Locate the cell with the specified text and output its (x, y) center coordinate. 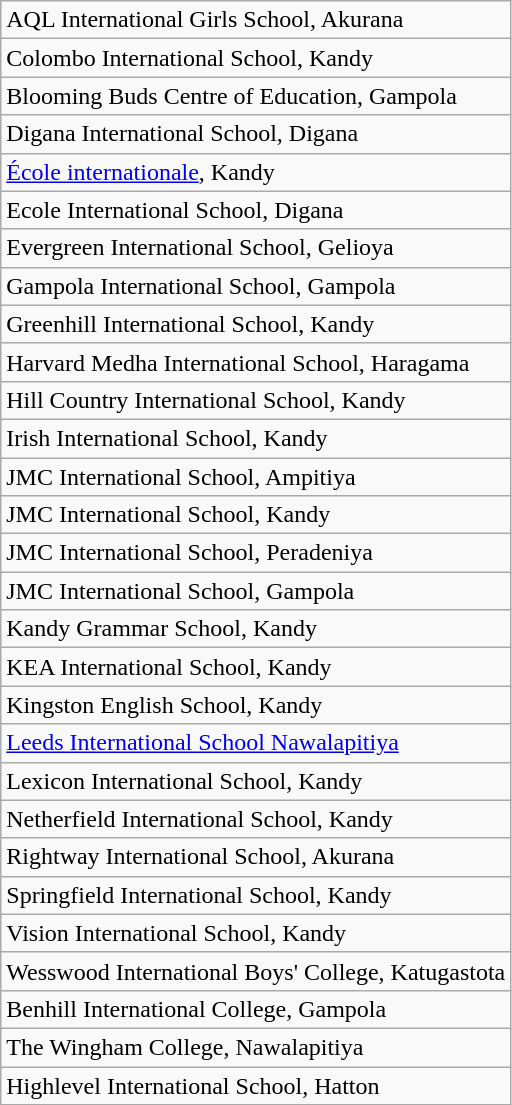
Lexicon International School, Kandy (256, 781)
Springfield International School, Kandy (256, 895)
Wesswood International Boys' College, Katugastota (256, 971)
Rightway International School, Akurana (256, 857)
Harvard Medha International School, Haragama (256, 362)
AQL International Girls School, Akurana (256, 20)
Greenhill International School, Kandy (256, 324)
JMC International School, Ampitiya (256, 477)
Evergreen International School, Gelioya (256, 248)
Highlevel International School, Hatton (256, 1085)
Ecole International School, Digana (256, 210)
Colombo International School, Kandy (256, 58)
KEA International School, Kandy (256, 667)
Kandy Grammar School, Kandy (256, 629)
Netherfield International School, Kandy (256, 819)
JMC International School, Peradeniya (256, 553)
JMC International School, Gampola (256, 591)
JMC International School, Kandy (256, 515)
Hill Country International School, Kandy (256, 400)
Digana International School, Digana (256, 134)
Leeds International School Nawalapitiya (256, 743)
École internationale, Kandy (256, 172)
Benhill International College, Gampola (256, 1009)
Vision International School, Kandy (256, 933)
Blooming Buds Centre of Education, Gampola (256, 96)
Kingston English School, Kandy (256, 705)
Gampola International School, Gampola (256, 286)
Irish International School, Kandy (256, 438)
The Wingham College, Nawalapitiya (256, 1047)
